Output the (x, y) coordinate of the center of the cell containing the given text.  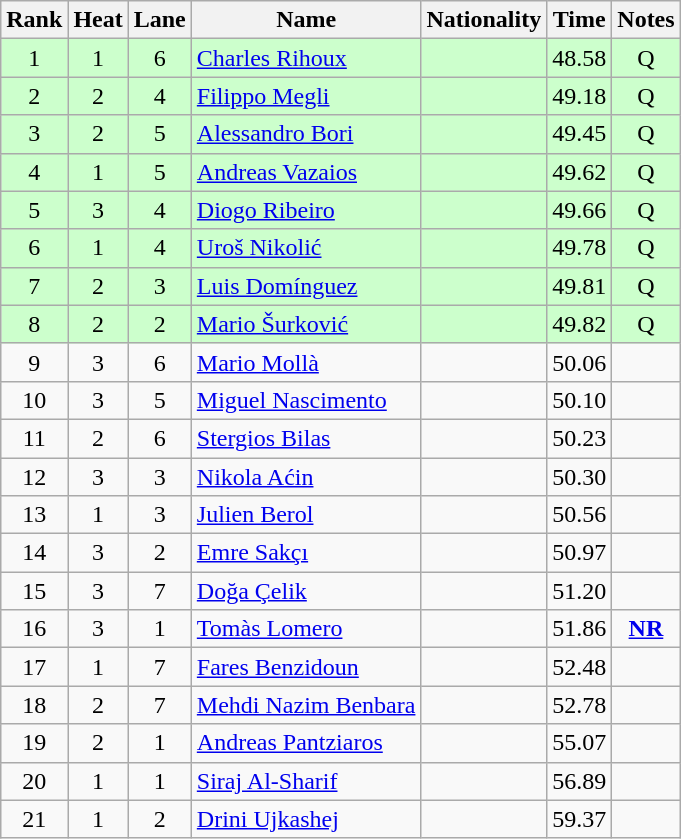
Heat (98, 20)
11 (34, 438)
Uroš Nikolić (306, 248)
12 (34, 477)
50.30 (580, 477)
13 (34, 515)
Nationality (484, 20)
Mario Mollà (306, 362)
49.81 (580, 286)
Miguel Nascimento (306, 400)
49.66 (580, 210)
Mario Šurković (306, 324)
15 (34, 591)
Name (306, 20)
17 (34, 667)
Diogo Ribeiro (306, 210)
56.89 (580, 781)
Lane (160, 20)
51.86 (580, 629)
Drini Ujkashej (306, 819)
20 (34, 781)
52.78 (580, 705)
50.56 (580, 515)
51.20 (580, 591)
Fares Benzidoun (306, 667)
Time (580, 20)
Notes (646, 20)
Stergios Bilas (306, 438)
49.82 (580, 324)
50.10 (580, 400)
50.23 (580, 438)
21 (34, 819)
Nikola Aćin (306, 477)
Siraj Al-Sharif (306, 781)
50.97 (580, 553)
Mehdi Nazim Benbara (306, 705)
55.07 (580, 743)
Tomàs Lomero (306, 629)
19 (34, 743)
Andreas Vazaios (306, 172)
Alessandro Bori (306, 134)
48.58 (580, 58)
49.45 (580, 134)
Charles Rihoux (306, 58)
16 (34, 629)
Luis Domínguez (306, 286)
18 (34, 705)
14 (34, 553)
Andreas Pantziaros (306, 743)
49.78 (580, 248)
50.06 (580, 362)
NR (646, 629)
Filippo Megli (306, 96)
Doğa Çelik (306, 591)
Julien Berol (306, 515)
10 (34, 400)
49.62 (580, 172)
Rank (34, 20)
59.37 (580, 819)
Emre Sakçı (306, 553)
52.48 (580, 667)
8 (34, 324)
9 (34, 362)
49.18 (580, 96)
